Provide the [X, Y] coordinate of the cell's center where the given text is located.  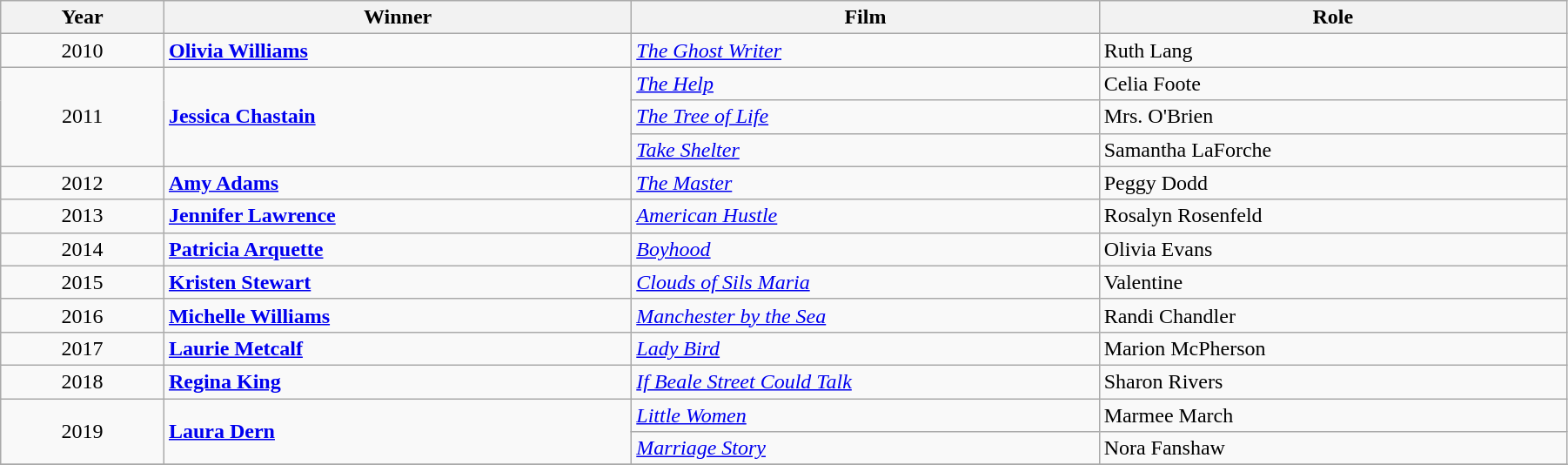
The Help [865, 84]
2013 [83, 216]
Olivia Williams [397, 51]
Laura Dern [397, 432]
If Beale Street Could Talk [865, 381]
Jennifer Lawrence [397, 216]
2010 [83, 51]
Role [1333, 17]
2019 [83, 432]
Year [83, 17]
Amy Adams [397, 183]
Lady Bird [865, 348]
Patricia Arquette [397, 249]
The Master [865, 183]
Sharon Rivers [1333, 381]
2012 [83, 183]
Olivia Evans [1333, 249]
2016 [83, 315]
Valentine [1333, 282]
Celia Foote [1333, 84]
Clouds of Sils Maria [865, 282]
Marmee March [1333, 415]
Rosalyn Rosenfeld [1333, 216]
The Ghost Writer [865, 51]
Randi Chandler [1333, 315]
2015 [83, 282]
2014 [83, 249]
Mrs. O'Brien [1333, 117]
Samantha LaForche [1333, 150]
Ruth Lang [1333, 51]
2017 [83, 348]
Marriage Story [865, 448]
2011 [83, 117]
Winner [397, 17]
2018 [83, 381]
Nora Fanshaw [1333, 448]
Little Women [865, 415]
Regina King [397, 381]
Boyhood [865, 249]
Marion McPherson [1333, 348]
The Tree of Life [865, 117]
Peggy Dodd [1333, 183]
Michelle Williams [397, 315]
Kristen Stewart [397, 282]
Jessica Chastain [397, 117]
Manchester by the Sea [865, 315]
American Hustle [865, 216]
Take Shelter [865, 150]
Film [865, 17]
Laurie Metcalf [397, 348]
